Output the (X, Y) coordinate of the center of the cell containing the given text.  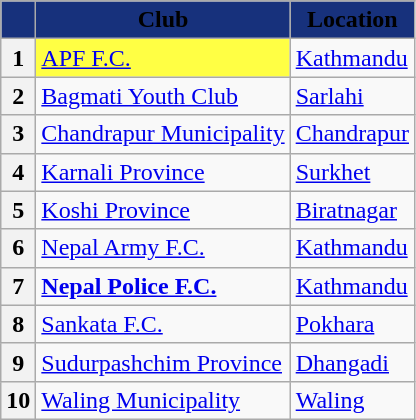
10 (18, 400)
Nepal Army F.C. (163, 248)
APF F.C. (163, 58)
4 (18, 172)
7 (18, 286)
6 (18, 248)
Surkhet (352, 172)
Karnali Province (163, 172)
Location (352, 20)
Chandrapur Municipality (163, 134)
Sarlahi (352, 96)
Chandrapur (352, 134)
Pokhara (352, 324)
3 (18, 134)
8 (18, 324)
Waling Municipality (163, 400)
Sudurpashchim Province (163, 362)
Bagmati Youth Club (163, 96)
Club (163, 20)
2 (18, 96)
Nepal Police F.C. (163, 286)
Dhangadi (352, 362)
Waling (352, 400)
9 (18, 362)
Sankata F.C. (163, 324)
5 (18, 210)
Koshi Province (163, 210)
1 (18, 58)
Biratnagar (352, 210)
